Return (x, y) of the center of cell containing provided text 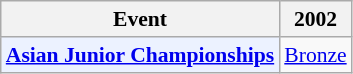
Bronze (315, 55)
2002 (315, 19)
Asian Junior Championships (140, 55)
Event (140, 19)
